Locate the cell with the specified text and output its (X, Y) center coordinate. 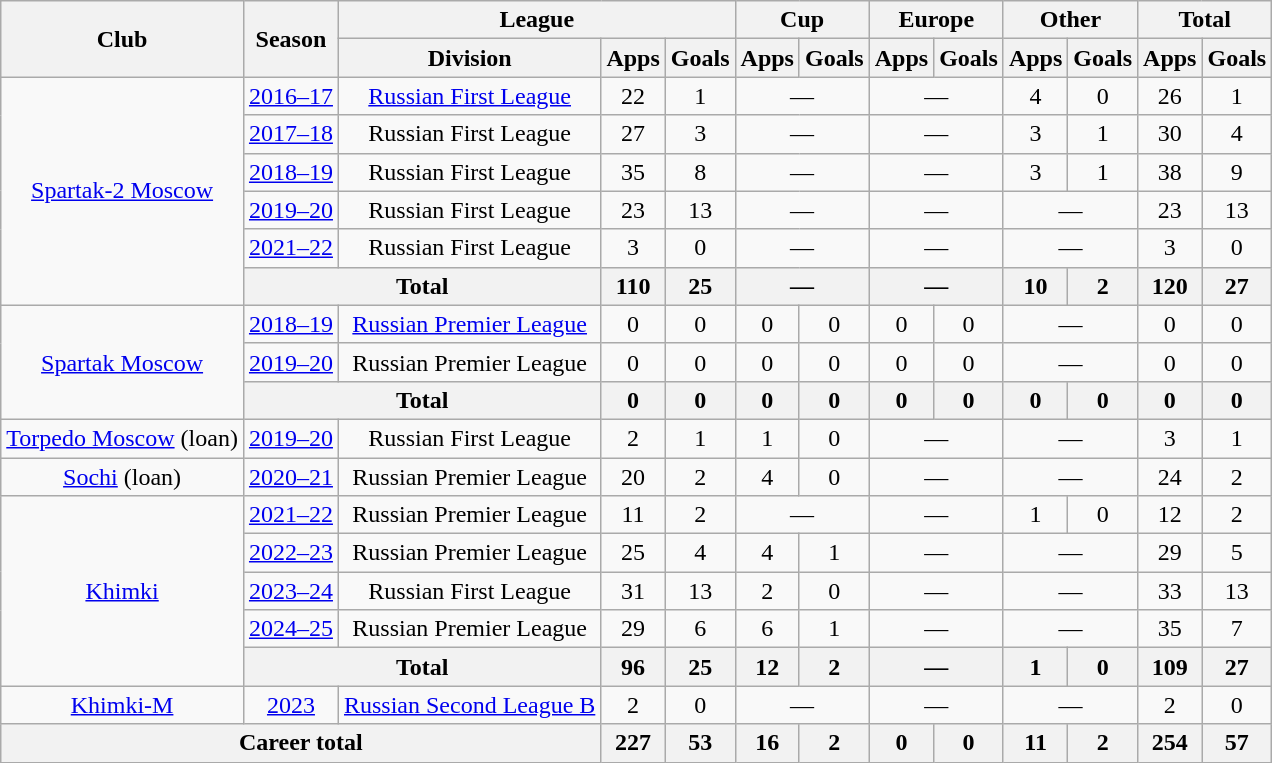
33 (1170, 591)
Khimki-M (122, 705)
9 (1237, 172)
26 (1170, 96)
League (536, 20)
30 (1170, 134)
Khimki (122, 591)
Spartak-2 Moscow (122, 191)
Season (290, 39)
Other (1070, 20)
Career total (301, 743)
57 (1237, 743)
53 (700, 743)
16 (767, 743)
Cup (802, 20)
24 (1170, 477)
109 (1170, 667)
254 (1170, 743)
Sochi (loan) (122, 477)
7 (1237, 629)
20 (633, 477)
Russian Second League B (469, 705)
Spartak Moscow (122, 362)
2016–17 (290, 96)
2022–23 (290, 553)
2023–24 (290, 591)
Torpedo Moscow (loan) (122, 438)
96 (633, 667)
120 (1170, 286)
5 (1237, 553)
22 (633, 96)
2024–25 (290, 629)
31 (633, 591)
10 (1035, 286)
227 (633, 743)
Europe (936, 20)
Club (122, 39)
8 (700, 172)
Division (469, 58)
2020–21 (290, 477)
2023 (290, 705)
2017–18 (290, 134)
38 (1170, 172)
110 (633, 286)
